Capture the cell that displays the provided text and extract its (x, y) central coordinate. 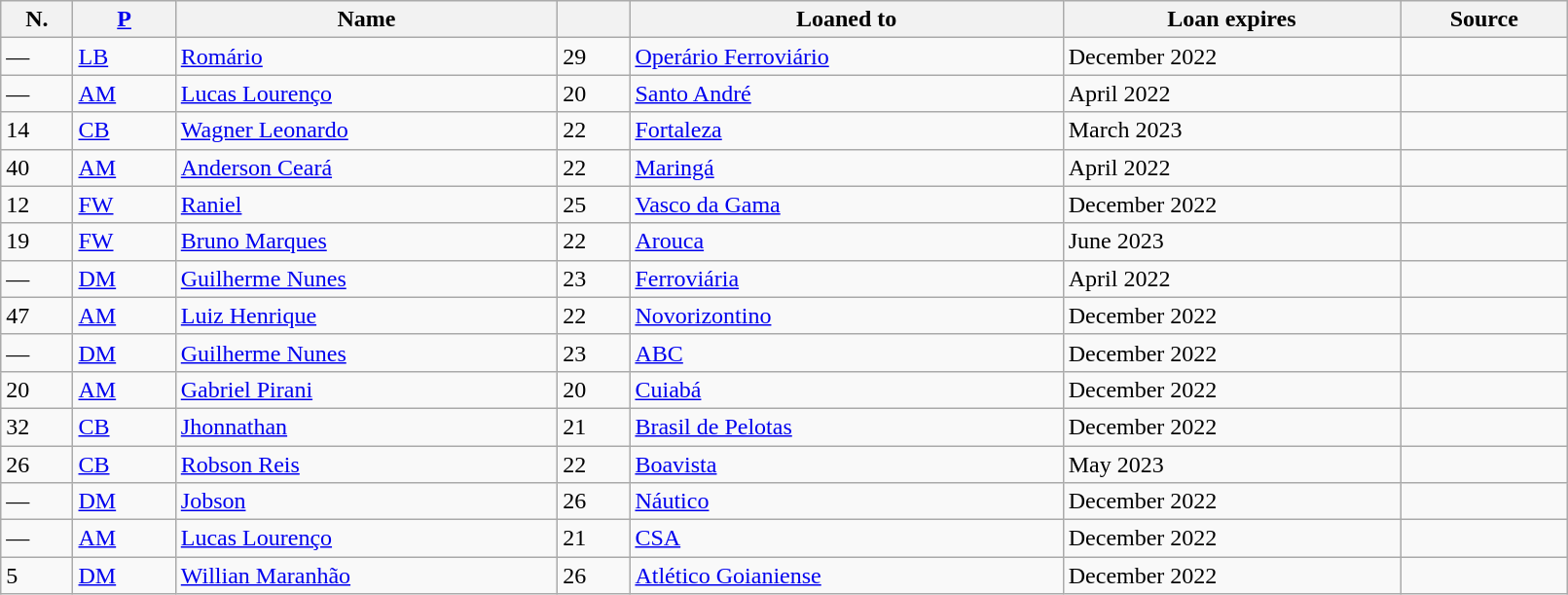
Willian Maranhão (366, 576)
Cuiabá (847, 390)
14 (37, 130)
Luiz Henrique (366, 316)
Arouca (847, 242)
29 (594, 56)
Gabriel Pirani (366, 390)
Atlético Goianiense (847, 576)
25 (594, 205)
Vasco da Gama (847, 205)
Bruno Marques (366, 242)
CSA (847, 539)
Fortaleza (847, 130)
5 (37, 576)
47 (37, 316)
Novorizontino (847, 316)
March 2023 (1231, 130)
Wagner Leonardo (366, 130)
Loan expires (1231, 19)
May 2023 (1231, 465)
Maringá (847, 167)
Náutico (847, 502)
Loaned to (847, 19)
P (125, 19)
Ferroviária (847, 279)
12 (37, 205)
32 (37, 427)
Anderson Ceará (366, 167)
Jhonnathan (366, 427)
19 (37, 242)
N. (37, 19)
Operário Ferroviário (847, 56)
Source (1484, 19)
40 (37, 167)
Name (366, 19)
ABC (847, 353)
LB (125, 56)
Santo André (847, 93)
Jobson (366, 502)
Brasil de Pelotas (847, 427)
June 2023 (1231, 242)
Raniel (366, 205)
Boavista (847, 465)
Romário (366, 56)
Robson Reis (366, 465)
